Capture the cell that displays the provided text and extract its (x, y) central coordinate. 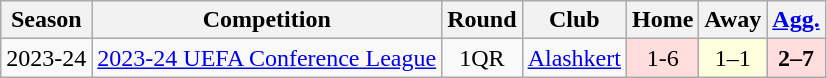
Season (46, 20)
1QR (482, 58)
1-6 (662, 58)
2023-24 UEFA Conference League (267, 58)
Club (574, 20)
1–1 (733, 58)
Home (662, 20)
Alashkert (574, 58)
2023-24 (46, 58)
2–7 (796, 58)
Agg. (796, 20)
Round (482, 20)
Competition (267, 20)
Away (733, 20)
